Output the [X, Y] coordinate of the center of the cell containing the given text.  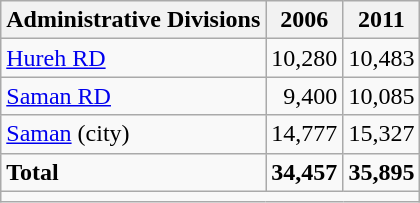
2011 [382, 20]
34,457 [304, 172]
Administrative Divisions [134, 20]
Saman RD [134, 96]
Hureh RD [134, 58]
9,400 [304, 96]
10,483 [382, 58]
10,085 [382, 96]
10,280 [304, 58]
15,327 [382, 134]
2006 [304, 20]
35,895 [382, 172]
Total [134, 172]
Saman (city) [134, 134]
14,777 [304, 134]
